Extract the (x, y) coordinate from the center of the cell holding the provided text.  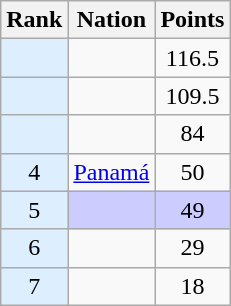
84 (192, 134)
49 (192, 210)
Panamá (112, 172)
18 (192, 286)
116.5 (192, 58)
29 (192, 248)
Points (192, 20)
109.5 (192, 96)
4 (34, 172)
Nation (112, 20)
Rank (34, 20)
5 (34, 210)
6 (34, 248)
50 (192, 172)
7 (34, 286)
